Determine the (x, y) coordinate at the center of the cell enclosing the given text.  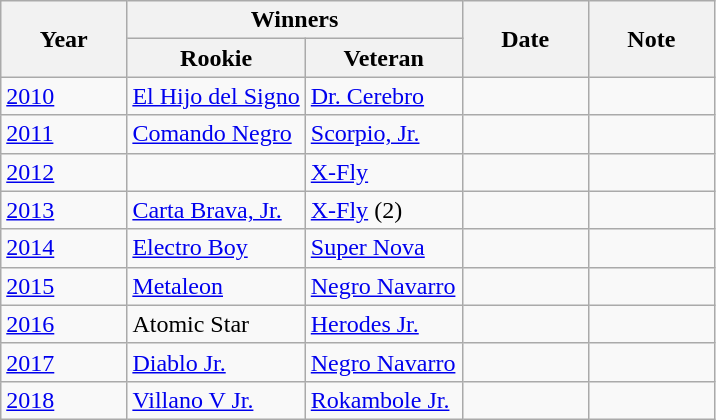
X-Fly (384, 172)
2018 (64, 400)
2013 (64, 210)
Veteran (384, 58)
X-Fly (2) (384, 210)
Diablo Jr. (216, 362)
Comando Negro (216, 134)
Note (651, 39)
Date (525, 39)
Atomic Star (216, 324)
2012 (64, 172)
Winners (294, 20)
Scorpio, Jr. (384, 134)
Carta Brava, Jr. (216, 210)
2015 (64, 286)
2014 (64, 248)
Electro Boy (216, 248)
Dr. Cerebro (384, 96)
Rookie (216, 58)
2017 (64, 362)
Metaleon (216, 286)
Super Nova (384, 248)
2016 (64, 324)
Year (64, 39)
2011 (64, 134)
Villano V Jr. (216, 400)
Herodes Jr. (384, 324)
El Hijo del Signo (216, 96)
Rokambole Jr. (384, 400)
2010 (64, 96)
